For the text-containing cell, return its midpoint in (x, y) coordinate format. 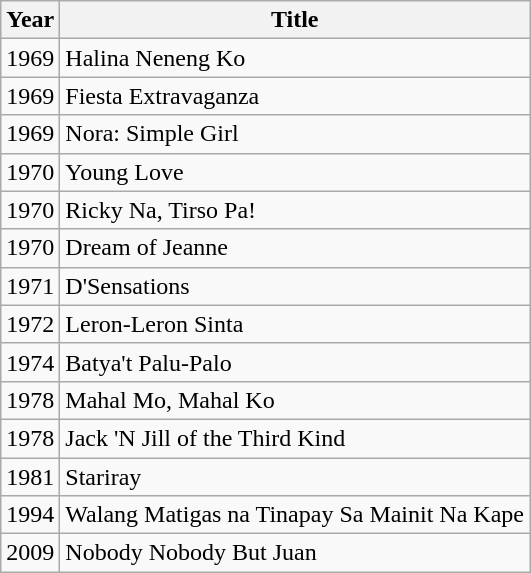
Mahal Mo, Mahal Ko (295, 400)
Stariray (295, 477)
Dream of Jeanne (295, 248)
Young Love (295, 172)
1974 (30, 362)
Fiesta Extravaganza (295, 96)
Halina Neneng Ko (295, 58)
Title (295, 20)
Leron-Leron Sinta (295, 324)
Jack 'N Jill of the Third Kind (295, 438)
1994 (30, 515)
Year (30, 20)
Ricky Na, Tirso Pa! (295, 210)
Walang Matigas na Tinapay Sa Mainit Na Kape (295, 515)
1981 (30, 477)
Nobody Nobody But Juan (295, 553)
1971 (30, 286)
D'Sensations (295, 286)
Nora: Simple Girl (295, 134)
1972 (30, 324)
2009 (30, 553)
Batya't Palu-Palo (295, 362)
